Identify which cell holds the provided text, then report its (x, y) central coordinate. 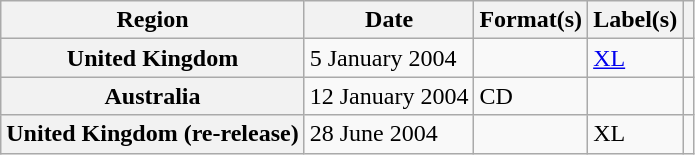
United Kingdom (re-release) (152, 134)
CD (531, 96)
Label(s) (636, 20)
28 June 2004 (389, 134)
Region (152, 20)
United Kingdom (152, 58)
Format(s) (531, 20)
5 January 2004 (389, 58)
Date (389, 20)
Australia (152, 96)
12 January 2004 (389, 96)
